Return [X, Y] of the center of cell containing provided text 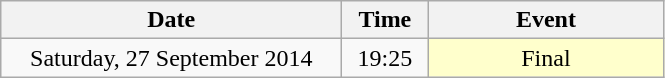
Event [546, 20]
Time [385, 20]
Date [172, 20]
Final [546, 58]
19:25 [385, 58]
Saturday, 27 September 2014 [172, 58]
